Extract the [X, Y] coordinate from the center of the cell holding the provided text.  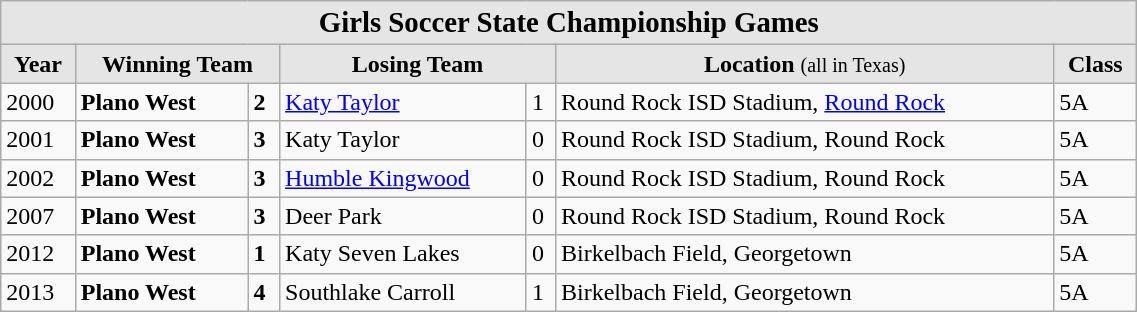
2 [264, 102]
2000 [38, 102]
Humble Kingwood [404, 178]
2001 [38, 140]
Girls Soccer State Championship Games [569, 23]
2002 [38, 178]
Katy Seven Lakes [404, 254]
Winning Team [177, 64]
Location (all in Texas) [804, 64]
Losing Team [418, 64]
2007 [38, 216]
2012 [38, 254]
4 [264, 292]
Southlake Carroll [404, 292]
Year [38, 64]
2013 [38, 292]
Class [1096, 64]
Deer Park [404, 216]
